Find where the given text appears and provide that cell's center as (X, Y) coordinate. 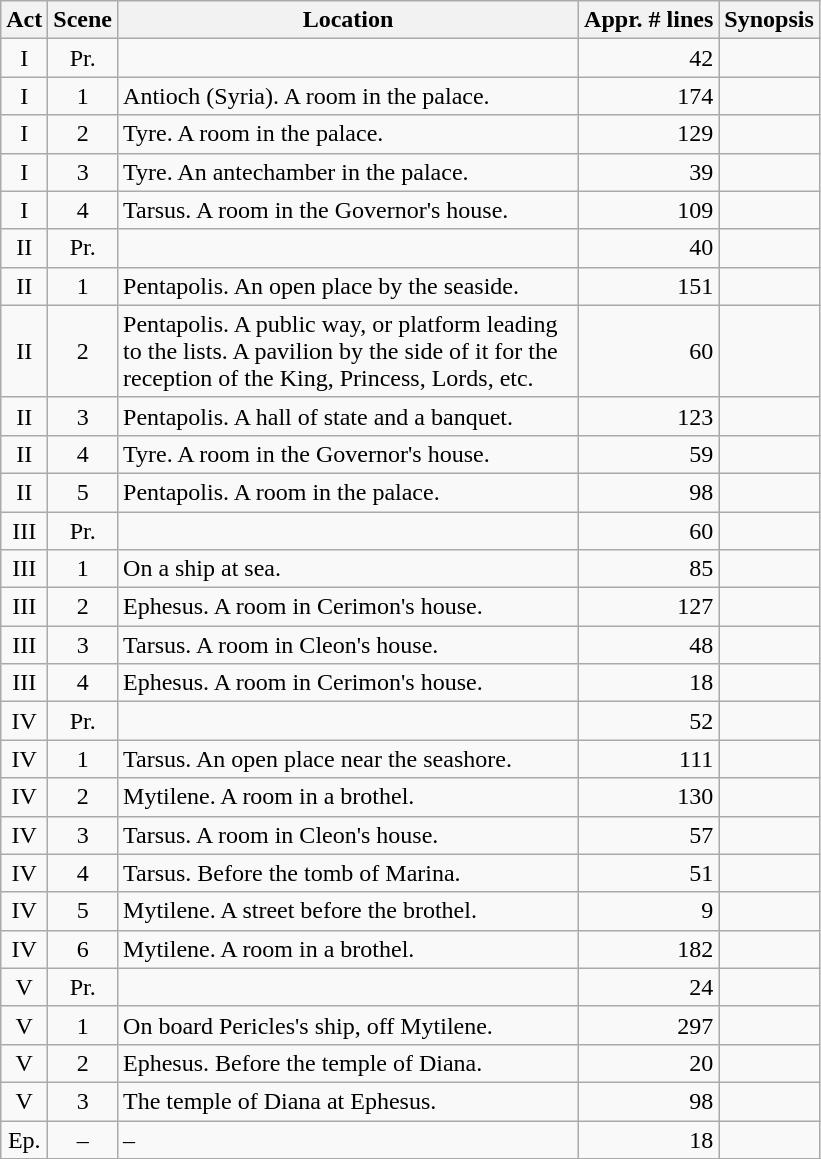
Tarsus. An open place near the seashore. (348, 759)
123 (649, 416)
On board Pericles's ship, off Mytilene. (348, 1025)
109 (649, 210)
Appr. # lines (649, 20)
51 (649, 873)
Location (348, 20)
Tarsus. A room in the Governor's house. (348, 210)
Tarsus. Before the tomb of Marina. (348, 873)
52 (649, 721)
182 (649, 949)
9 (649, 911)
Pentapolis. An open place by the seaside. (348, 286)
111 (649, 759)
130 (649, 797)
6 (83, 949)
Scene (83, 20)
57 (649, 835)
48 (649, 645)
Tyre. A room in the Governor's house. (348, 454)
Ep. (24, 1139)
40 (649, 248)
174 (649, 96)
Pentapolis. A room in the palace. (348, 492)
Act (24, 20)
129 (649, 134)
Ephesus. Before the temple of Diana. (348, 1063)
297 (649, 1025)
Pentapolis. A public way, or platform leading to the lists. A pavilion by the side of it for the reception of the King, Princess, Lords, etc. (348, 351)
Tyre. An antechamber in the palace. (348, 172)
127 (649, 607)
The temple of Diana at Ephesus. (348, 1101)
151 (649, 286)
Synopsis (769, 20)
Pentapolis. A hall of state and a banquet. (348, 416)
Tyre. A room in the palace. (348, 134)
Antioch (Syria). A room in the palace. (348, 96)
39 (649, 172)
42 (649, 58)
Mytilene. A street before the brothel. (348, 911)
24 (649, 987)
59 (649, 454)
85 (649, 569)
20 (649, 1063)
On a ship at sea. (348, 569)
